Provide the [X, Y] coordinate of the cell's center where the given text is located.  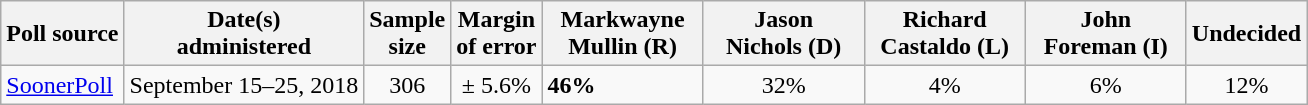
JohnForeman (I) [1106, 34]
32% [784, 85]
RichardCastaldo (L) [944, 34]
JasonNichols (D) [784, 34]
Samplesize [408, 34]
September 15–25, 2018 [244, 85]
Marginof error [496, 34]
MarkwayneMullin (R) [622, 34]
46% [622, 85]
Date(s)administered [244, 34]
306 [408, 85]
6% [1106, 85]
Poll source [62, 34]
Undecided [1246, 34]
4% [944, 85]
SoonerPoll [62, 85]
12% [1246, 85]
± 5.6% [496, 85]
